Locate the cell with the specified text and output its (X, Y) center coordinate. 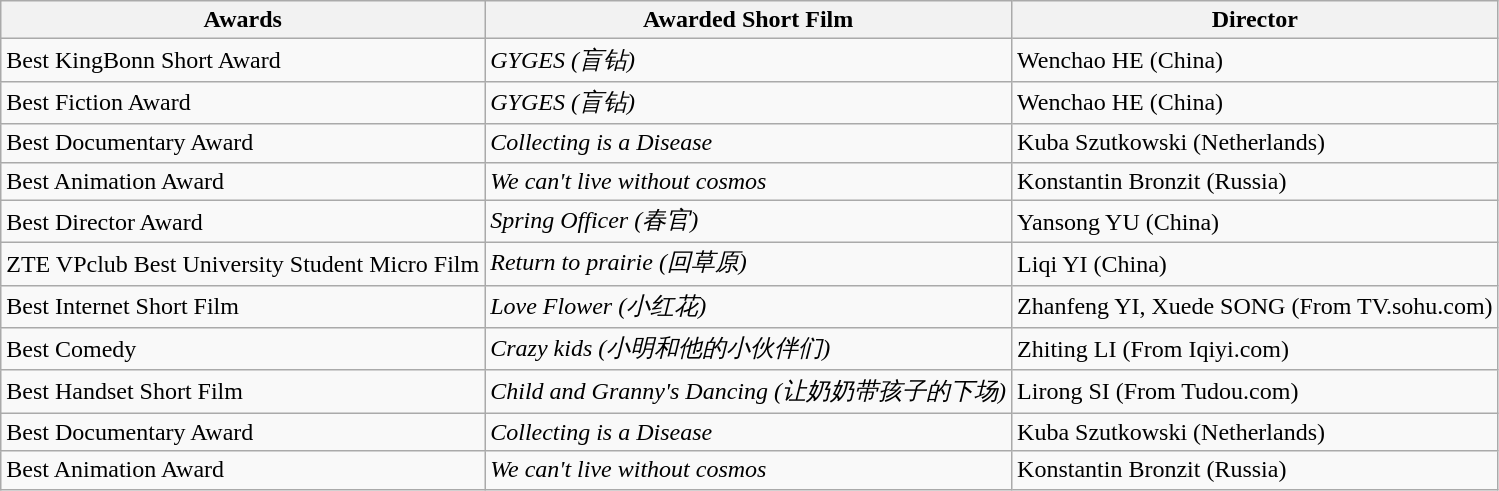
Zhiting LI (From Iqiyi.com) (1256, 350)
Love Flower (小红花) (748, 306)
Yansong YU (China) (1256, 222)
Spring Officer (春官) (748, 222)
Lirong SI (From Tudou.com) (1256, 392)
Crazy kids (小明和他的小伙伴们) (748, 350)
Awards (243, 20)
Best Director Award (243, 222)
Zhanfeng YI, Xuede SONG (From TV.sohu.com) (1256, 306)
Director (1256, 20)
Awarded Short Film (748, 20)
Best Fiction Award (243, 102)
Best Comedy (243, 350)
Child and Granny's Dancing (让奶奶带孩子的下场) (748, 392)
Best Handset Short Film (243, 392)
Best KingBonn Short Award (243, 60)
Return to prairie (回草原) (748, 264)
Liqi YI (China) (1256, 264)
Best Internet Short Film (243, 306)
ZTE VPclub Best University Student Micro Film (243, 264)
